Return (x, y) of the center of cell containing provided text 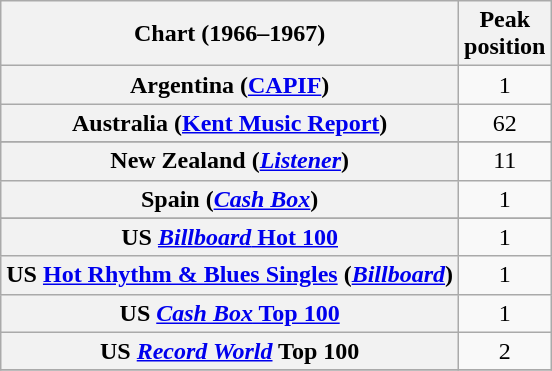
US Cash Box Top 100 (230, 313)
11 (505, 161)
US Record World Top 100 (230, 351)
Chart (1966–1967) (230, 34)
Argentina (CAPIF) (230, 85)
New Zealand (Listener) (230, 161)
US Hot Rhythm & Blues Singles (Billboard) (230, 275)
Australia (Kent Music Report) (230, 123)
Peakposition (505, 34)
2 (505, 351)
62 (505, 123)
Spain (Cash Box) (230, 199)
US Billboard Hot 100 (230, 237)
